Find where the given text appears and provide that cell's center as [x, y] coordinate. 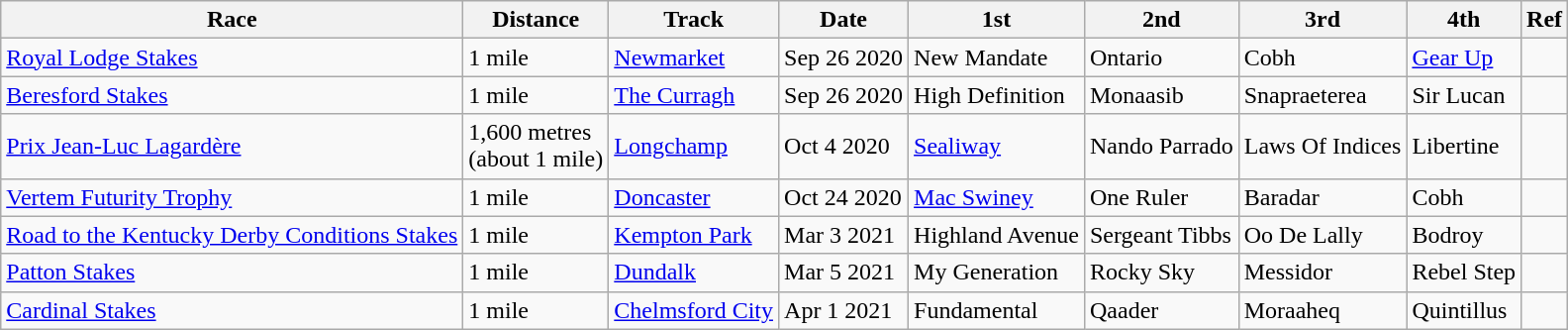
Longchamp [694, 147]
High Definition [997, 95]
Newmarket [694, 57]
Bodroy [1464, 235]
Fundamental [997, 310]
1,600 metres(about 1 mile) [537, 147]
Road to the Kentucky Derby Conditions Stakes [232, 235]
Race [232, 20]
2nd [1161, 20]
Rocky Sky [1161, 273]
Laws Of Indices [1323, 147]
Messidor [1323, 273]
3rd [1323, 20]
Patton Stakes [232, 273]
Sergeant Tibbs [1161, 235]
One Ruler [1161, 197]
4th [1464, 20]
Oct 24 2020 [843, 197]
Dundalk [694, 273]
Mar 5 2021 [843, 273]
Gear Up [1464, 57]
Ref [1544, 20]
Date [843, 20]
Oo De Lally [1323, 235]
Oct 4 2020 [843, 147]
Sealiway [997, 147]
Kempton Park [694, 235]
Apr 1 2021 [843, 310]
Moraaheq [1323, 310]
Royal Lodge Stakes [232, 57]
Qaader [1161, 310]
Vertem Futurity Trophy [232, 197]
Libertine [1464, 147]
Quintillus [1464, 310]
Chelmsford City [694, 310]
Baradar [1323, 197]
My Generation [997, 273]
Rebel Step [1464, 273]
Nando Parrado [1161, 147]
Doncaster [694, 197]
Prix Jean-Luc Lagardère [232, 147]
Beresford Stakes [232, 95]
Distance [537, 20]
Mar 3 2021 [843, 235]
New Mandate [997, 57]
Monaasib [1161, 95]
Highland Avenue [997, 235]
The Curragh [694, 95]
Mac Swiney [997, 197]
Sir Lucan [1464, 95]
Cardinal Stakes [232, 310]
Track [694, 20]
Snapraeterea [1323, 95]
1st [997, 20]
Ontario [1161, 57]
